Scan for the cell matching the given text and deliver its [x, y] coordinate at center. 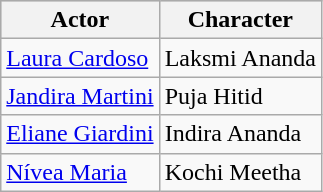
Laura Cardoso [80, 58]
Kochi Meetha [240, 172]
Eliane Giardini [80, 134]
Character [240, 20]
Actor [80, 20]
Indira Ananda [240, 134]
Laksmi Ananda [240, 58]
Puja Hitid [240, 96]
Jandira Martini [80, 96]
Nívea Maria [80, 172]
